Scan for the cell matching the given text and deliver its [X, Y] coordinate at center. 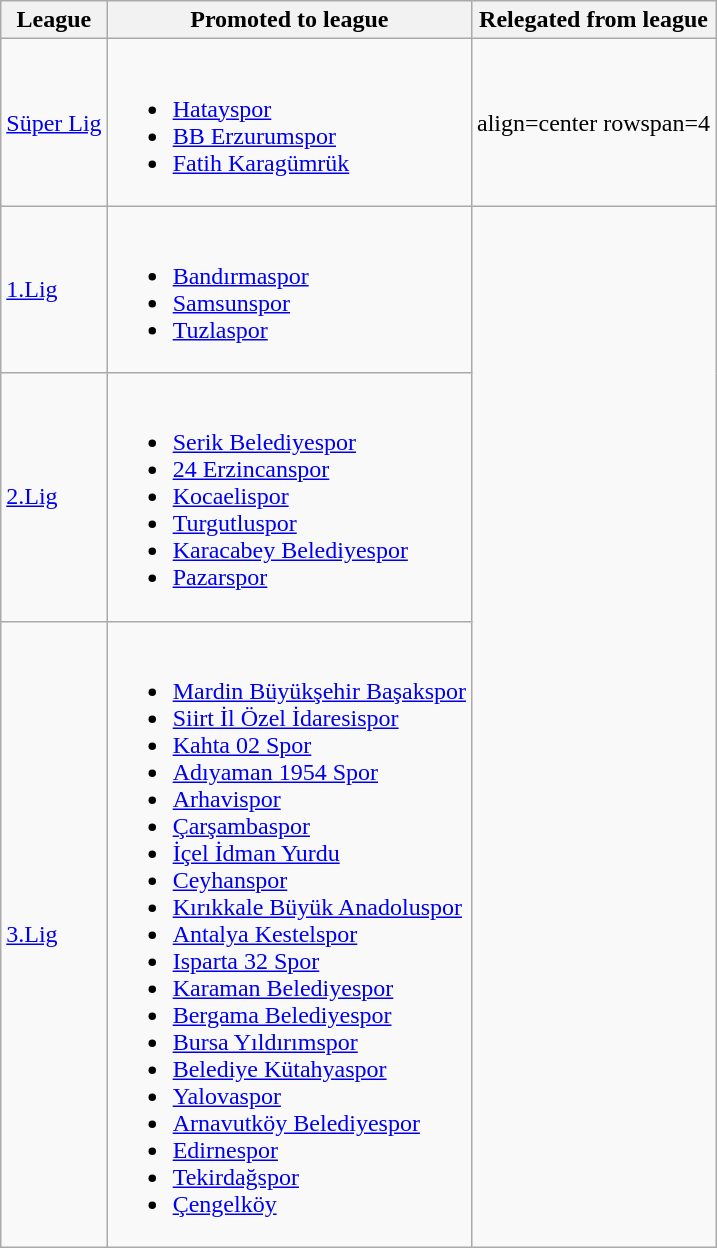
3.Lig [54, 934]
Promoted to league [289, 20]
Relegated from league [593, 20]
HataysporBB ErzurumsporFatih Karagümrük [289, 122]
League [54, 20]
BandırmasporSamsunsporTuzlaspor [289, 290]
Serik Belediyespor24 ErzincansporKocaelisporTurgutlusporKaracabey BelediyesporPazarspor [289, 497]
Süper Lig [54, 122]
align=center rowspan=4 [593, 122]
1.Lig [54, 290]
2.Lig [54, 497]
